Return (x, y) of the center of cell containing provided text 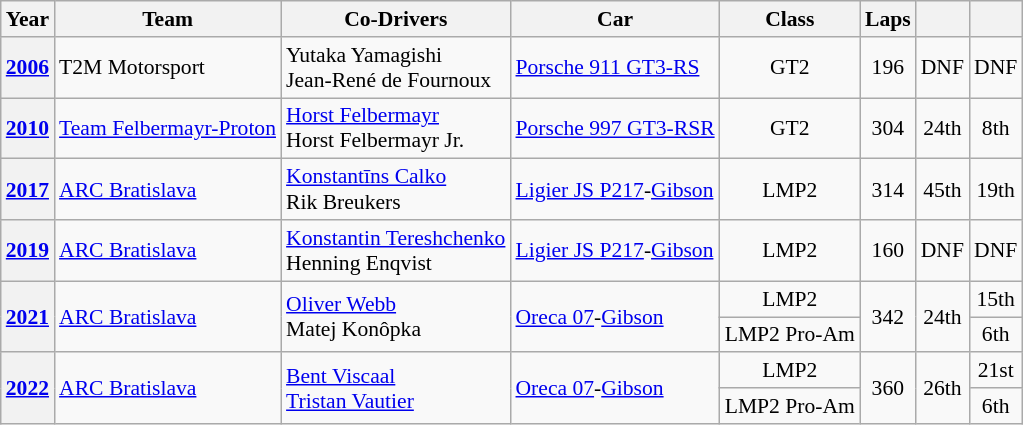
314 (888, 190)
Laps (888, 19)
2006 (28, 68)
2021 (28, 316)
Bent Viscaal Tristan Vautier (396, 388)
Year (28, 19)
342 (888, 316)
Porsche 997 GT3-RSR (614, 128)
196 (888, 68)
Horst Felbermayr Horst Felbermayr Jr. (396, 128)
160 (888, 250)
Konstantīns Calko Rik Breukers (396, 190)
Oliver Webb Matej Konôpka (396, 316)
Porsche 911 GT3-RS (614, 68)
2010 (28, 128)
Car (614, 19)
21st (996, 371)
Class (790, 19)
2022 (28, 388)
8th (996, 128)
Konstantin Tereshchenko Henning Enqvist (396, 250)
Team (168, 19)
Yutaka Yamagishi Jean-René de Fournoux (396, 68)
T2M Motorsport (168, 68)
2019 (28, 250)
Team Felbermayr-Proton (168, 128)
15th (996, 299)
360 (888, 388)
Co-Drivers (396, 19)
45th (942, 190)
2017 (28, 190)
26th (942, 388)
304 (888, 128)
19th (996, 190)
